From the cell containing the given text, extract its center point as [X, Y] coordinate. 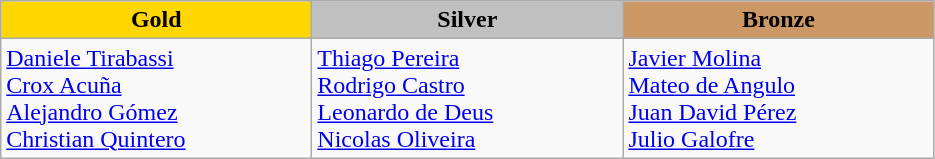
Daniele TirabassiCrox AcuñaAlejandro GómezChristian Quintero [156, 98]
Gold [156, 20]
Thiago PereiraRodrigo CastroLeonardo de DeusNicolas Oliveira [468, 98]
Silver [468, 20]
Javier MolinaMateo de AnguloJuan David PérezJulio Galofre [778, 98]
Bronze [778, 20]
